Capture the cell that displays the provided text and extract its (X, Y) central coordinate. 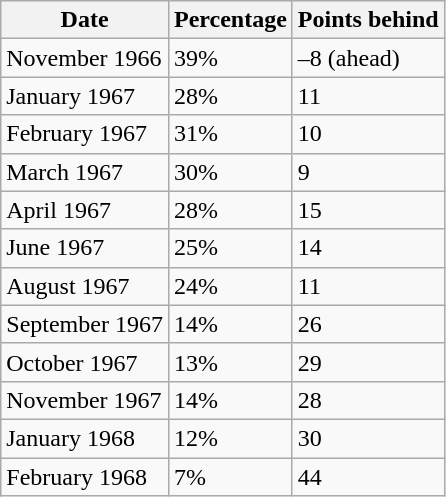
10 (368, 134)
39% (230, 58)
Points behind (368, 20)
14 (368, 248)
October 1967 (85, 362)
June 1967 (85, 248)
Percentage (230, 20)
August 1967 (85, 286)
24% (230, 286)
March 1967 (85, 172)
September 1967 (85, 324)
28 (368, 400)
12% (230, 438)
April 1967 (85, 210)
25% (230, 248)
26 (368, 324)
29 (368, 362)
13% (230, 362)
30 (368, 438)
January 1968 (85, 438)
Date (85, 20)
November 1966 (85, 58)
44 (368, 477)
30% (230, 172)
15 (368, 210)
January 1967 (85, 96)
31% (230, 134)
February 1968 (85, 477)
–8 (ahead) (368, 58)
7% (230, 477)
November 1967 (85, 400)
February 1967 (85, 134)
9 (368, 172)
